Determine the (x, y) coordinate at the center of the cell enclosing the given text.  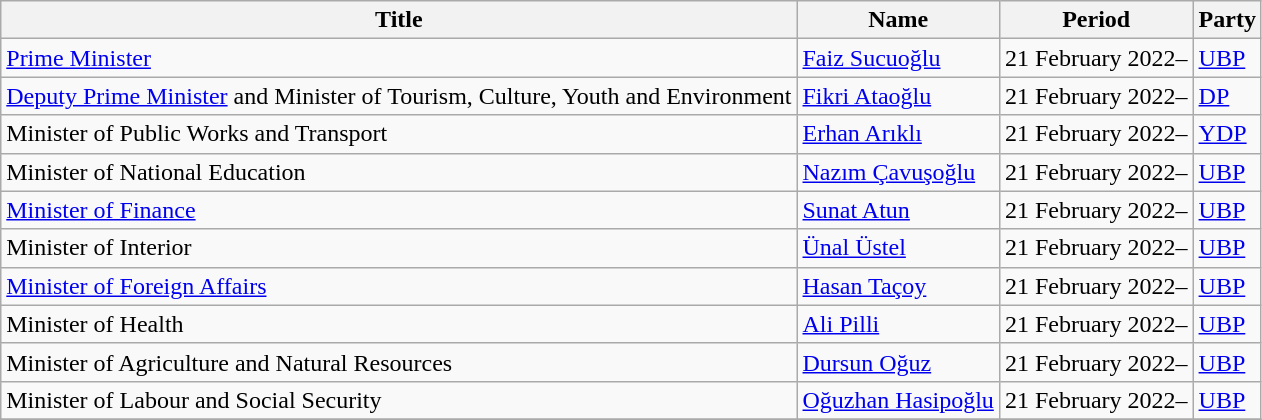
Oğuzhan Hasipoğlu (898, 400)
Minister of Interior (399, 248)
Deputy Prime Minister and Minister of Tourism, Culture, Youth and Environment (399, 96)
Hasan Taçoy (898, 286)
Minister of Foreign Affairs (399, 286)
YDP (1227, 134)
Prime Minister (399, 58)
Dursun Oğuz (898, 362)
Period (1096, 20)
DP (1227, 96)
Minister of Finance (399, 210)
Minister of Health (399, 324)
Minister of Public Works and Transport (399, 134)
Minister of Labour and Social Security (399, 400)
Party (1227, 20)
Ali Pilli (898, 324)
Fikri Ataoğlu (898, 96)
Sunat Atun (898, 210)
Minister of National Education (399, 172)
Nazım Çavuşoğlu (898, 172)
Minister of Agriculture and Natural Resources (399, 362)
Name (898, 20)
Faiz Sucuoğlu (898, 58)
Erhan Arıklı (898, 134)
Ünal Üstel (898, 248)
Title (399, 20)
